Search for the cell housing the specified text and yield its (x, y) center coordinate. 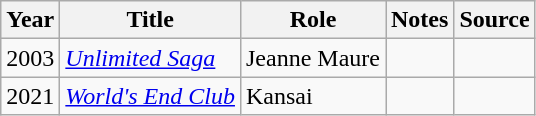
2021 (30, 96)
Unlimited Saga (150, 58)
Jeanne Maure (312, 58)
2003 (30, 58)
Kansai (312, 96)
Role (312, 20)
Title (150, 20)
World's End Club (150, 96)
Year (30, 20)
Source (494, 20)
Notes (420, 20)
